For the text-containing cell, return its midpoint in [x, y] coordinate format. 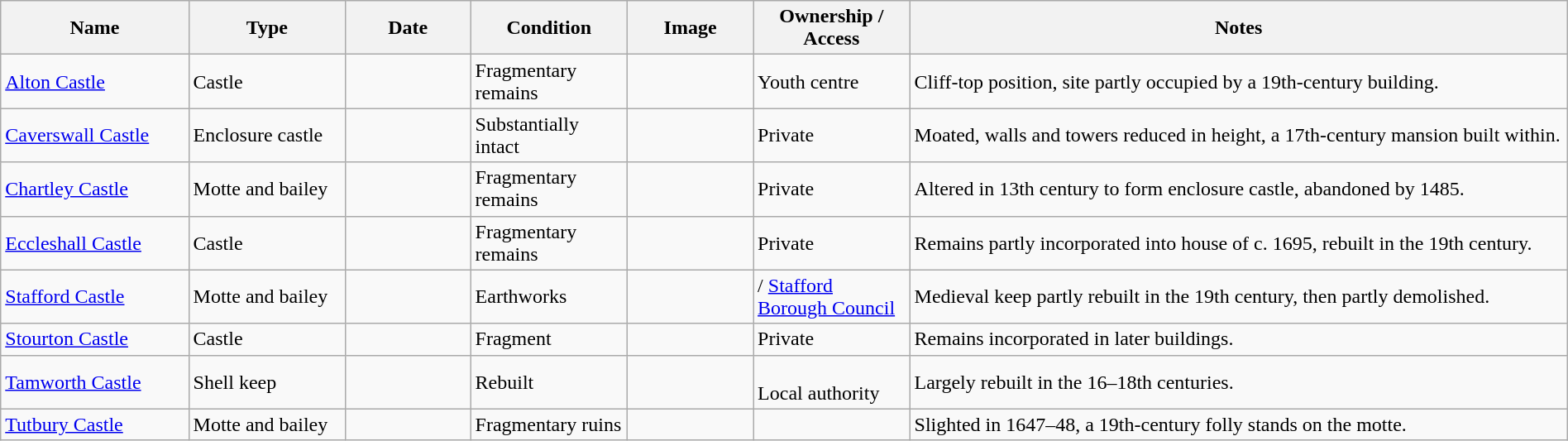
Remains partly incorporated into house of c. 1695, rebuilt in the 19th century. [1239, 243]
Fragmentary ruins [549, 424]
/ Stafford Borough Council [832, 296]
Alton Castle [94, 81]
Tutbury Castle [94, 424]
Stafford Castle [94, 296]
Stourton Castle [94, 339]
Image [691, 28]
Shell keep [266, 382]
Cliff-top position, site partly occupied by a 19th-century building. [1239, 81]
Earthworks [549, 296]
Fragment [549, 339]
Substantially intact [549, 136]
Type [266, 28]
Enclosure castle [266, 136]
Notes [1239, 28]
Remains incorporated in later buildings. [1239, 339]
Medieval keep partly rebuilt in the 19th century, then partly demolished. [1239, 296]
Caverswall Castle [94, 136]
Eccleshall Castle [94, 243]
Condition [549, 28]
Name [94, 28]
Youth centre [832, 81]
Slighted in 1647–48, a 19th-century folly stands on the motte. [1239, 424]
Date [409, 28]
Chartley Castle [94, 189]
Tamworth Castle [94, 382]
Largely rebuilt in the 16–18th centuries. [1239, 382]
Ownership / Access [832, 28]
Altered in 13th century to form enclosure castle, abandoned by 1485. [1239, 189]
Moated, walls and towers reduced in height, a 17th-century mansion built within. [1239, 136]
Local authority [832, 382]
Rebuilt [549, 382]
